Scan for the cell matching the given text and deliver its (x, y) coordinate at center. 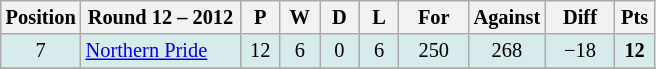
Pts (635, 17)
Position (41, 17)
Northern Pride (161, 51)
268 (508, 51)
0 (340, 51)
P (260, 17)
−18 (580, 51)
Against (508, 17)
L (379, 17)
Diff (580, 17)
D (340, 17)
For (434, 17)
250 (434, 51)
W (300, 17)
7 (41, 51)
Round 12 – 2012 (161, 17)
